Find where the given text appears and provide that cell's center as [X, Y] coordinate. 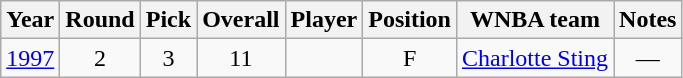
1997 [30, 58]
Pick [168, 20]
Round [100, 20]
Overall [241, 20]
3 [168, 58]
Player [324, 20]
Position [410, 20]
— [648, 58]
11 [241, 58]
Year [30, 20]
WNBA team [534, 20]
F [410, 58]
Notes [648, 20]
2 [100, 58]
Charlotte Sting [534, 58]
